From the cell containing the given text, extract its center point as [X, Y] coordinate. 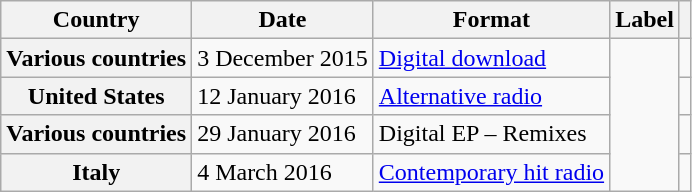
Italy [96, 172]
Contemporary hit radio [491, 172]
Country [96, 20]
Date [283, 20]
12 January 2016 [283, 96]
Digital download [491, 58]
Digital EP – Remixes [491, 134]
29 January 2016 [283, 134]
Format [491, 20]
4 March 2016 [283, 172]
United States [96, 96]
Alternative radio [491, 96]
Label [645, 20]
3 December 2015 [283, 58]
